Output the (X, Y) coordinate of the center of the cell containing the given text.  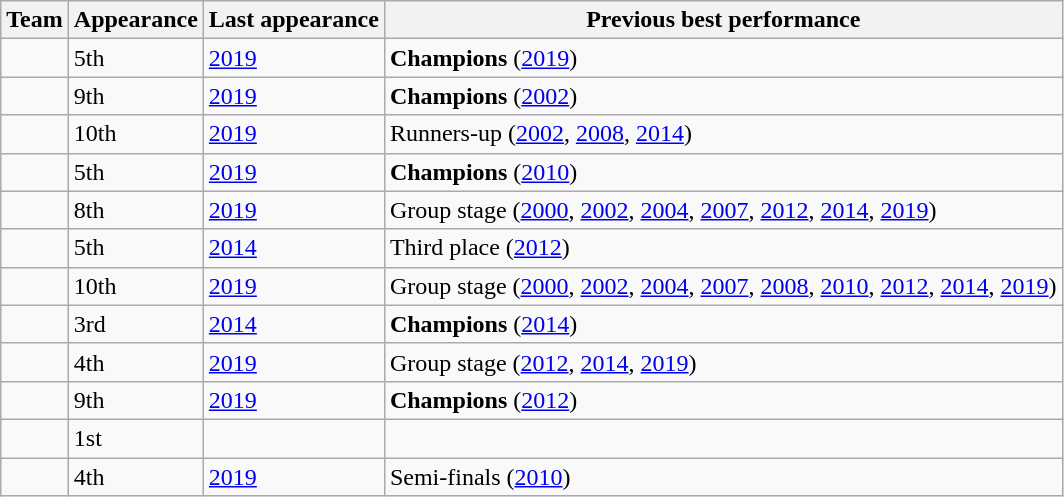
Champions (2019) (723, 58)
3rd (136, 324)
Group stage (2012, 2014, 2019) (723, 362)
Last appearance (294, 20)
Appearance (136, 20)
Champions (2014) (723, 324)
Champions (2002) (723, 96)
Champions (2012) (723, 400)
1st (136, 438)
Group stage (2000, 2002, 2004, 2007, 2012, 2014, 2019) (723, 210)
8th (136, 210)
Group stage (2000, 2002, 2004, 2007, 2008, 2010, 2012, 2014, 2019) (723, 286)
Runners-up (2002, 2008, 2014) (723, 134)
Champions (2010) (723, 172)
Semi-finals (2010) (723, 477)
Previous best performance (723, 20)
Team (35, 20)
Third place (2012) (723, 248)
